Detect which cell encompasses the target text, then output its [X, Y] center coordinate. 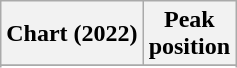
Peakposition [189, 34]
Chart (2022) [72, 34]
